Determine the [x, y] coordinate at the center of the cell enclosing the given text.  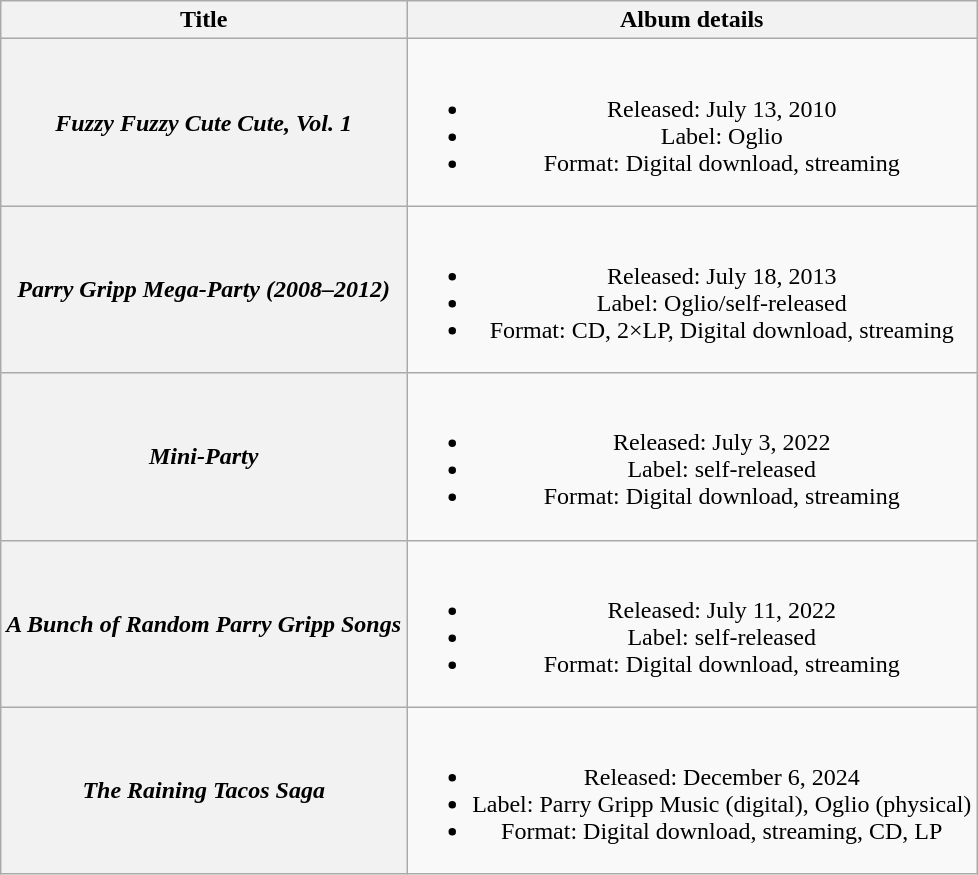
Released: July 18, 2013Label: Oglio/self-releasedFormat: CD, 2×LP, Digital download, streaming [692, 290]
The Raining Tacos Saga [204, 790]
Released: July 13, 2010Label: OglioFormat: Digital download, streaming [692, 122]
Title [204, 20]
Album details [692, 20]
A Bunch of Random Parry Gripp Songs [204, 624]
Fuzzy Fuzzy Cute Cute, Vol. 1 [204, 122]
Parry Gripp Mega-Party (2008–2012) [204, 290]
Released: July 11, 2022Label: self-releasedFormat: Digital download, streaming [692, 624]
Released: July 3, 2022Label: self-releasedFormat: Digital download, streaming [692, 456]
Mini-Party [204, 456]
Released: December 6, 2024Label: Parry Gripp Music (digital), Oglio (physical)Format: Digital download, streaming, CD, LP [692, 790]
